Output the (X, Y) coordinate of the center of the cell containing the given text.  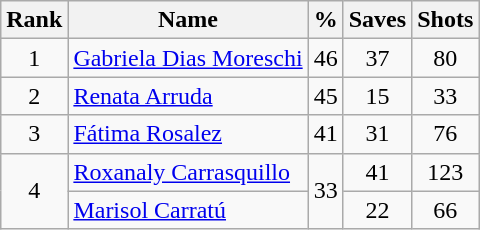
15 (377, 96)
Gabriela Dias Moreschi (188, 58)
45 (326, 96)
Rank (34, 20)
% (326, 20)
46 (326, 58)
76 (446, 134)
37 (377, 58)
123 (446, 172)
Renata Arruda (188, 96)
31 (377, 134)
66 (446, 210)
Name (188, 20)
Shots (446, 20)
4 (34, 191)
1 (34, 58)
Fátima Rosalez (188, 134)
Saves (377, 20)
2 (34, 96)
80 (446, 58)
Marisol Carratú (188, 210)
22 (377, 210)
3 (34, 134)
Roxanaly Carrasquillo (188, 172)
